Scan for the cell matching the given text and deliver its (X, Y) coordinate at center. 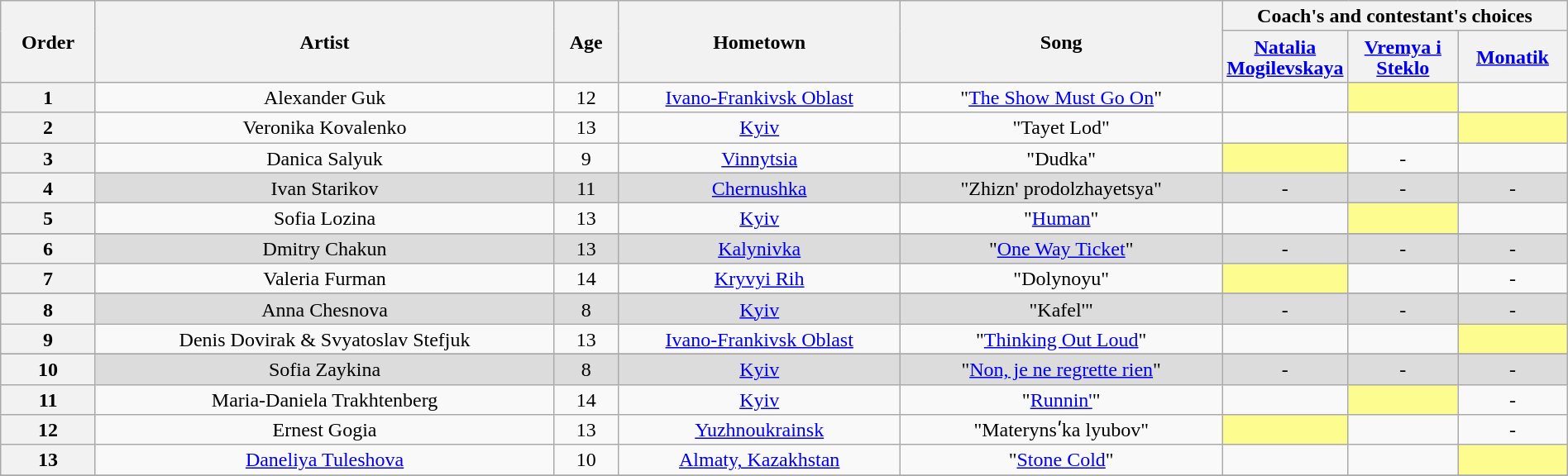
"Non, je ne regrette rien" (1062, 369)
"Kafel'" (1062, 309)
6 (48, 248)
"Dudka" (1062, 157)
Hometown (759, 41)
Artist (324, 41)
"Stone Cold" (1062, 459)
"Runnin'" (1062, 400)
Sofia Lozina (324, 218)
Song (1062, 41)
Alexander Guk (324, 98)
"One Way Ticket" (1062, 248)
Sofia Zaykina (324, 369)
7 (48, 279)
Natalia Mogilevskaya (1285, 56)
Anna Chesnova (324, 309)
Kryvyi Rih (759, 279)
"Tayet Lod" (1062, 127)
"Dolynoyu" (1062, 279)
Vremya i Steklo (1403, 56)
Daneliya Tuleshova (324, 459)
Almaty, Kazakhstan (759, 459)
"Human" (1062, 218)
Ernest Gogia (324, 430)
"Thinking Out Loud" (1062, 339)
3 (48, 157)
Denis Dovirak & Svyatoslav Stefjuk (324, 339)
Kalynivka (759, 248)
"The Show Must Go On" (1062, 98)
Chernushka (759, 188)
Dmitry Chakun (324, 248)
Yuzhnoukrainsk (759, 430)
Coach's and contestant's choices (1395, 17)
"Materynsʹka lyubov" (1062, 430)
2 (48, 127)
Valeria Furman (324, 279)
Danica Salyuk (324, 157)
1 (48, 98)
Maria-Daniela Trakhtenberg (324, 400)
Vinnytsia (759, 157)
Monatik (1513, 56)
"Zhizn' prodolzhayetsya" (1062, 188)
5 (48, 218)
Age (586, 41)
Veronika Kovalenko (324, 127)
4 (48, 188)
Ivan Starikov (324, 188)
Order (48, 41)
